Detect which cell encompasses the target text, then output its [X, Y] center coordinate. 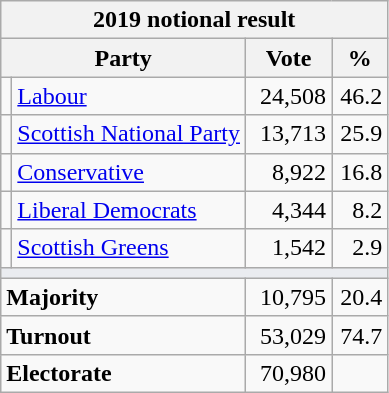
8,922 [289, 172]
46.2 [360, 96]
% [360, 58]
Conservative [129, 172]
Electorate [124, 373]
Vote [289, 58]
4,344 [289, 210]
20.4 [360, 297]
13,713 [289, 134]
74.7 [360, 335]
10,795 [289, 297]
16.8 [360, 172]
70,980 [289, 373]
2019 notional result [194, 20]
8.2 [360, 210]
24,508 [289, 96]
Scottish National Party [129, 134]
1,542 [289, 248]
Party [124, 58]
Majority [124, 297]
Scottish Greens [129, 248]
25.9 [360, 134]
Turnout [124, 335]
Liberal Democrats [129, 210]
Labour [129, 96]
2.9 [360, 248]
53,029 [289, 335]
